Identify which cell holds the provided text, then report its (X, Y) central coordinate. 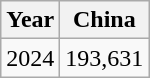
Year (30, 20)
China (104, 20)
2024 (30, 58)
193,631 (104, 58)
